For the text-containing cell, return its midpoint in (X, Y) coordinate format. 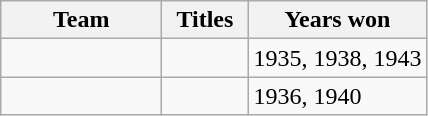
1936, 1940 (338, 96)
Team (82, 20)
1935, 1938, 1943 (338, 58)
Years won (338, 20)
Titles (205, 20)
